Pinpoint the cell where the given text exists, returning its [x, y] midpoint coordinate. 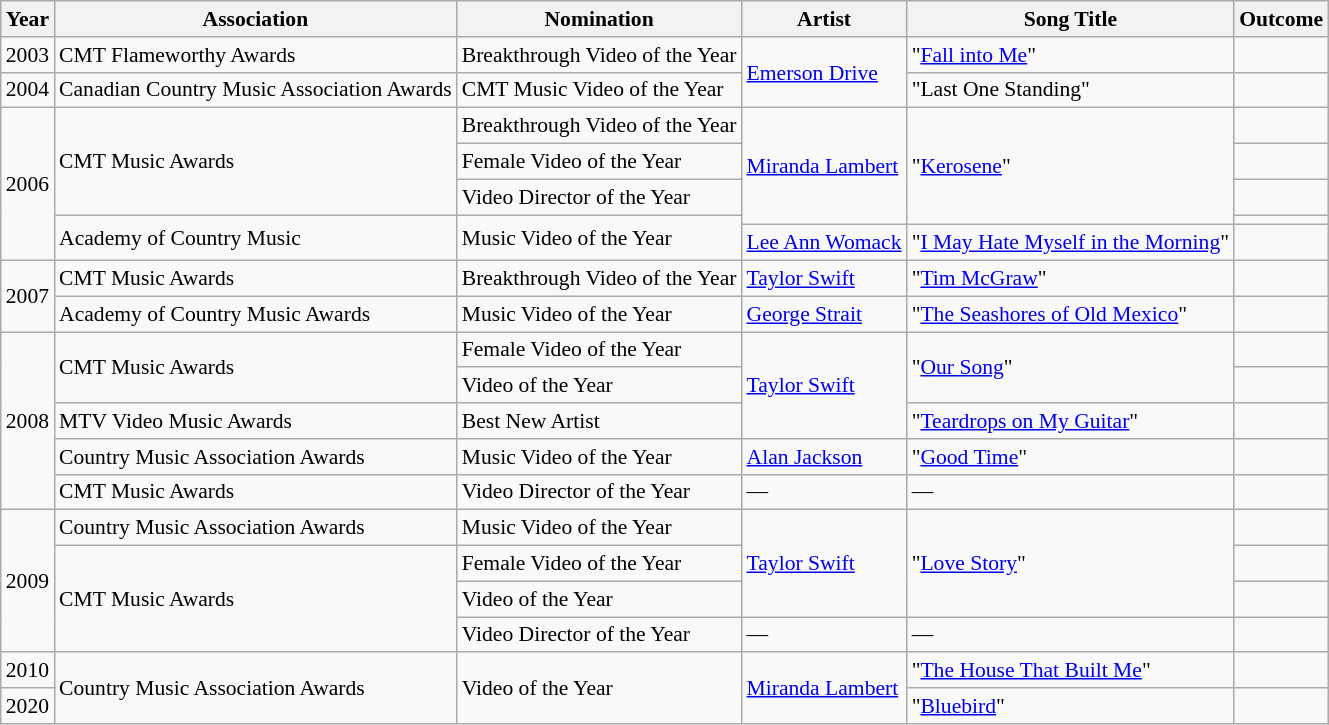
Association [256, 19]
Year [28, 19]
2004 [28, 90]
"The Seashores of Old Mexico" [1071, 314]
"Last One Standing" [1071, 90]
"Good Time" [1071, 457]
"Teardrops on My Guitar" [1071, 421]
2007 [28, 296]
2009 [28, 581]
2020 [28, 706]
MTV Video Music Awards [256, 421]
Academy of Country Music [256, 238]
"Fall into Me" [1071, 55]
"Tim McGraw" [1071, 279]
CMT Flameworthy Awards [256, 55]
2006 [28, 184]
"The House That Built Me" [1071, 671]
Alan Jackson [824, 457]
Lee Ann Womack [824, 243]
Emerson Drive [824, 72]
"Love Story" [1071, 564]
2008 [28, 421]
Canadian Country Music Association Awards [256, 90]
2003 [28, 55]
CMT Music Video of the Year [600, 90]
"Bluebird" [1071, 706]
Best New Artist [600, 421]
2010 [28, 671]
Nomination [600, 19]
Academy of Country Music Awards [256, 314]
Outcome [1281, 19]
"I May Hate Myself in the Morning" [1071, 243]
"Kerosene" [1071, 166]
Artist [824, 19]
Song Title [1071, 19]
"Our Song" [1071, 368]
George Strait [824, 314]
